Find where the given text appears and provide that cell's center as (x, y) coordinate. 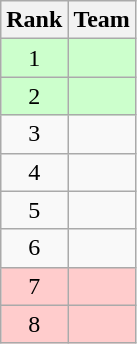
3 (34, 134)
6 (34, 248)
5 (34, 210)
2 (34, 96)
4 (34, 172)
Team (102, 20)
Rank (34, 20)
8 (34, 324)
1 (34, 58)
7 (34, 286)
